Return the [X, Y] coordinate for the center point of the cell that contains the specified text.  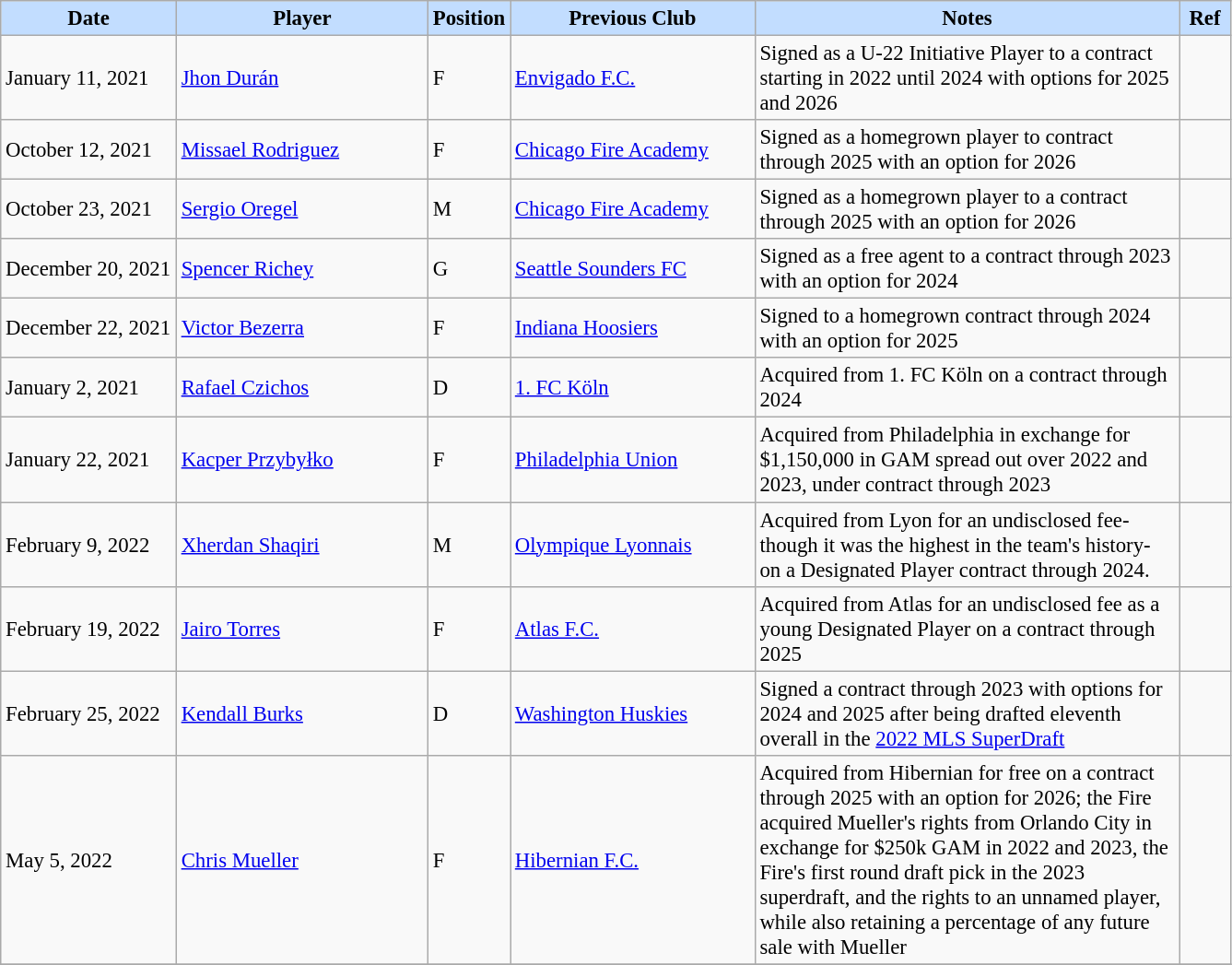
January 2, 2021 [88, 387]
Olympique Lyonnais [633, 545]
Signed to a homegrown contract through 2024 with an option for 2025 [968, 328]
Signed a contract through 2023 with options for 2024 and 2025 after being drafted eleventh overall in the 2022 MLS SuperDraft [968, 713]
Signed as a homegrown player to contract through 2025 with an option for 2026 [968, 149]
January 11, 2021 [88, 78]
Acquired from Philadelphia in exchange for $1,150,000 in GAM spread out over 2022 and 2023, under contract through 2023 [968, 460]
October 12, 2021 [88, 149]
February 25, 2022 [88, 713]
Sergio Oregel [302, 210]
G [468, 269]
Position [468, 18]
Signed as a free agent to a contract through 2023 with an option for 2024 [968, 269]
Kacper Przybyłko [302, 460]
Rafael Czichos [302, 387]
1. FC Köln [633, 387]
Jairo Torres [302, 629]
Seattle Sounders FC [633, 269]
Spencer Richey [302, 269]
February 19, 2022 [88, 629]
May 5, 2022 [88, 859]
Envigado F.C. [633, 78]
Date [88, 18]
Victor Bezerra [302, 328]
Notes [968, 18]
Acquired from Lyon for an undisclosed fee- though it was the highest in the team's history- on a Designated Player contract through 2024. [968, 545]
Philadelphia Union [633, 460]
Washington Huskies [633, 713]
Player [302, 18]
Kendall Burks [302, 713]
Atlas F.C. [633, 629]
January 22, 2021 [88, 460]
Xherdan Shaqiri [302, 545]
Chris Mueller [302, 859]
Indiana Hoosiers [633, 328]
Hibernian F.C. [633, 859]
December 20, 2021 [88, 269]
Previous Club [633, 18]
Acquired from Atlas for an undisclosed fee as a young Designated Player on a contract through 2025 [968, 629]
Signed as a U-22 Initiative Player to a contract starting in 2022 until 2024 with options for 2025 and 2026 [968, 78]
Acquired from 1. FC Köln on a contract through 2024 [968, 387]
December 22, 2021 [88, 328]
Ref [1205, 18]
Missael Rodriguez [302, 149]
Jhon Durán [302, 78]
February 9, 2022 [88, 545]
October 23, 2021 [88, 210]
Signed as a homegrown player to a contract through 2025 with an option for 2026 [968, 210]
